Return [x, y] of the center of cell containing provided text 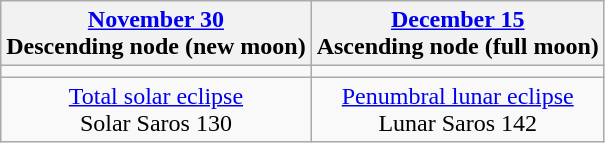
December 15Ascending node (full moon) [458, 34]
November 30Descending node (new moon) [156, 34]
Total solar eclipseSolar Saros 130 [156, 110]
Penumbral lunar eclipseLunar Saros 142 [458, 110]
